Identify which cell holds the provided text, then report its [x, y] central coordinate. 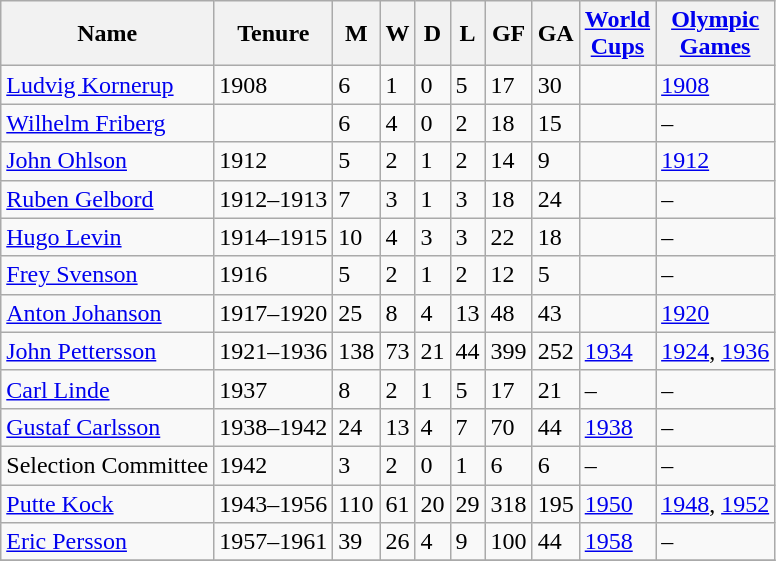
L [468, 34]
1943–1956 [274, 503]
Putte Kock [108, 503]
61 [398, 503]
OlympicGames [716, 34]
D [432, 34]
1914–1915 [274, 237]
Name [108, 34]
15 [556, 123]
Frey Svenson [108, 275]
Ruben Gelbord [108, 199]
30 [556, 85]
12 [508, 275]
1938 [617, 427]
Tenure [274, 34]
1912–1913 [274, 199]
Carl Linde [108, 389]
GA [556, 34]
1916 [274, 275]
10 [356, 237]
Anton Johanson [108, 313]
Wilhelm Friberg [108, 123]
399 [508, 351]
100 [508, 542]
26 [398, 542]
1938–1942 [274, 427]
1942 [274, 465]
138 [356, 351]
1937 [274, 389]
John Pettersson [108, 351]
20 [432, 503]
48 [508, 313]
252 [556, 351]
25 [356, 313]
M [356, 34]
1958 [617, 542]
70 [508, 427]
110 [356, 503]
1948, 1952 [716, 503]
1917–1920 [274, 313]
1934 [617, 351]
1924, 1936 [716, 351]
1921–1936 [274, 351]
Selection Committee [108, 465]
W [398, 34]
Hugo Levin [108, 237]
1950 [617, 503]
14 [508, 161]
39 [356, 542]
29 [468, 503]
John Ohlson [108, 161]
73 [398, 351]
GF [508, 34]
195 [556, 503]
WorldCups [617, 34]
1920 [716, 313]
Eric Persson [108, 542]
22 [508, 237]
318 [508, 503]
43 [556, 313]
Ludvig Kornerup [108, 85]
Gustaf Carlsson [108, 427]
1957–1961 [274, 542]
